Identify which cell holds the provided text, then report its [X, Y] central coordinate. 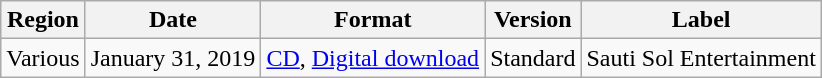
Standard [533, 58]
Format [373, 20]
Sauti Sol Entertainment [701, 58]
January 31, 2019 [173, 58]
Label [701, 20]
CD, Digital download [373, 58]
Date [173, 20]
Version [533, 20]
Region [43, 20]
Various [43, 58]
